Capture the cell that displays the provided text and extract its [X, Y] central coordinate. 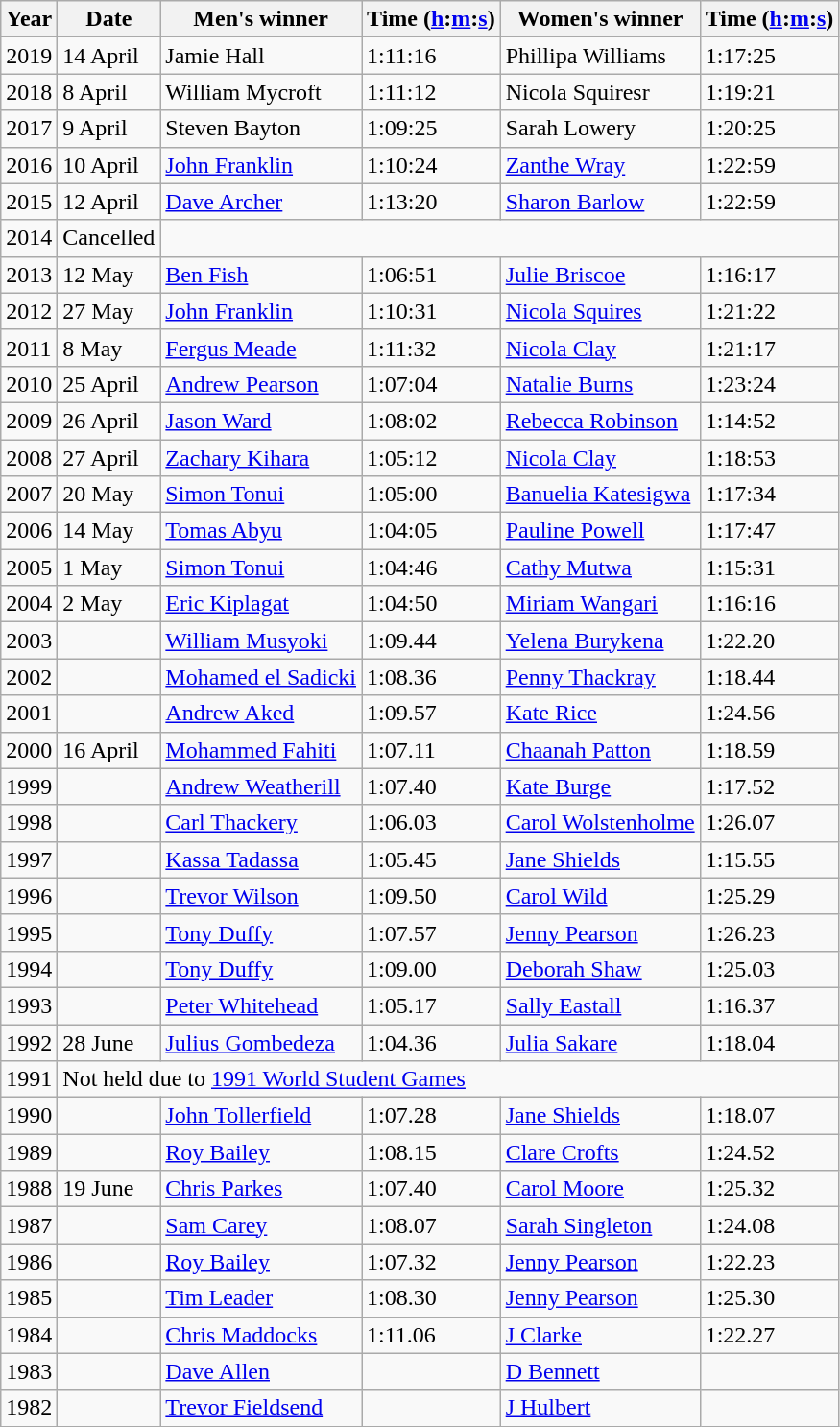
1:18:53 [770, 458]
1:09.50 [432, 896]
Steven Bayton [261, 129]
Kate Burge [600, 786]
1:11.06 [432, 1335]
1998 [29, 823]
2013 [29, 275]
Nicola Squires [600, 311]
2014 [29, 238]
Date [109, 19]
1:25.29 [770, 896]
Not held due to 1991 World Student Games [448, 1079]
1:18.44 [770, 677]
1:09.57 [432, 713]
Sarah Lowery [600, 129]
1:26.23 [770, 932]
1:21:22 [770, 311]
1986 [29, 1262]
25 April [109, 384]
1990 [29, 1116]
Ben Fish [261, 275]
Men's winner [261, 19]
1:04:50 [432, 604]
2016 [29, 165]
2009 [29, 421]
1:25.30 [770, 1298]
28 June [109, 1042]
1:18.59 [770, 750]
1:08:02 [432, 421]
1:07.28 [432, 1116]
27 April [109, 458]
1:26.07 [770, 823]
1:07.57 [432, 932]
1:05:00 [432, 495]
1:16.37 [770, 1005]
J Clarke [600, 1335]
Zanthe Wray [600, 165]
1:15.55 [770, 859]
Mohamed el Sadicki [261, 677]
Carl Thackery [261, 823]
1988 [29, 1189]
1995 [29, 932]
Women's winner [600, 19]
J Hulbert [600, 1408]
10 April [109, 165]
2001 [29, 713]
Kassa Tadassa [261, 859]
1:10:31 [432, 311]
12 April [109, 202]
Phillipa Williams [600, 56]
1:24.08 [770, 1225]
2012 [29, 311]
Sharon Barlow [600, 202]
Julius Gombedeza [261, 1042]
1:09:25 [432, 129]
2006 [29, 531]
1:09.00 [432, 969]
Sarah Singleton [600, 1225]
1982 [29, 1408]
14 May [109, 531]
1:22.23 [770, 1262]
Kate Rice [600, 713]
John Tollerfield [261, 1116]
1:18.07 [770, 1116]
Tomas Abyu [261, 531]
Carol Moore [600, 1189]
Year [29, 19]
Yelena Burykena [600, 641]
Chris Parkes [261, 1189]
1994 [29, 969]
1987 [29, 1225]
1:05.45 [432, 859]
1:22.20 [770, 641]
1985 [29, 1298]
Dave Archer [261, 202]
Trevor Fieldsend [261, 1408]
1:17:47 [770, 531]
1999 [29, 786]
William Mycroft [261, 92]
1:06:51 [432, 275]
1:06.03 [432, 823]
1:19:21 [770, 92]
2 May [109, 604]
Zachary Kihara [261, 458]
1:04:05 [432, 531]
Deborah Shaw [600, 969]
1:25.03 [770, 969]
1:11:16 [432, 56]
1:13:20 [432, 202]
Cancelled [109, 238]
Trevor Wilson [261, 896]
Eric Kiplagat [261, 604]
Penny Thackray [600, 677]
1:16:16 [770, 604]
1:14:52 [770, 421]
1:08.36 [432, 677]
1:08.30 [432, 1298]
2008 [29, 458]
16 April [109, 750]
Sam Carey [261, 1225]
1:15:31 [770, 568]
Fergus Meade [261, 348]
Natalie Burns [600, 384]
1:24.52 [770, 1152]
1:07:04 [432, 384]
2000 [29, 750]
1:07.32 [432, 1262]
1:20:25 [770, 129]
Andrew Aked [261, 713]
2004 [29, 604]
Jason Ward [261, 421]
Banuelia Katesigwa [600, 495]
1:21:17 [770, 348]
2005 [29, 568]
2011 [29, 348]
20 May [109, 495]
1:08.15 [432, 1152]
1983 [29, 1371]
Carol Wolstenholme [600, 823]
1:04:46 [432, 568]
2007 [29, 495]
Julia Sakare [600, 1042]
1991 [29, 1079]
19 June [109, 1189]
1:18.04 [770, 1042]
1:11:32 [432, 348]
D Bennett [600, 1371]
2018 [29, 92]
Miriam Wangari [600, 604]
Clare Crofts [600, 1152]
1997 [29, 859]
1:23:24 [770, 384]
9 April [109, 129]
1:17.52 [770, 786]
Andrew Weatherill [261, 786]
1:16:17 [770, 275]
Andrew Pearson [261, 384]
1:05.17 [432, 1005]
8 April [109, 92]
1996 [29, 896]
Jamie Hall [261, 56]
Dave Allen [261, 1371]
1:10:24 [432, 165]
Carol Wild [600, 896]
1:08.07 [432, 1225]
Rebecca Robinson [600, 421]
1:05:12 [432, 458]
Sally Eastall [600, 1005]
1:04.36 [432, 1042]
Tim Leader [261, 1298]
Nicola Squiresr [600, 92]
1989 [29, 1152]
12 May [109, 275]
2019 [29, 56]
1:24.56 [770, 713]
26 April [109, 421]
Peter Whitehead [261, 1005]
27 May [109, 311]
1:17:34 [770, 495]
1984 [29, 1335]
Pauline Powell [600, 531]
1:09.44 [432, 641]
William Musyoki [261, 641]
1992 [29, 1042]
1993 [29, 1005]
1:17:25 [770, 56]
1:07.11 [432, 750]
2010 [29, 384]
1:11:12 [432, 92]
Chris Maddocks [261, 1335]
2002 [29, 677]
2015 [29, 202]
1:22.27 [770, 1335]
8 May [109, 348]
1 May [109, 568]
Cathy Mutwa [600, 568]
2017 [29, 129]
2003 [29, 641]
1:25.32 [770, 1189]
Mohammed Fahiti [261, 750]
14 April [109, 56]
Julie Briscoe [600, 275]
Chaanah Patton [600, 750]
